Capture the cell that displays the provided text and extract its [x, y] central coordinate. 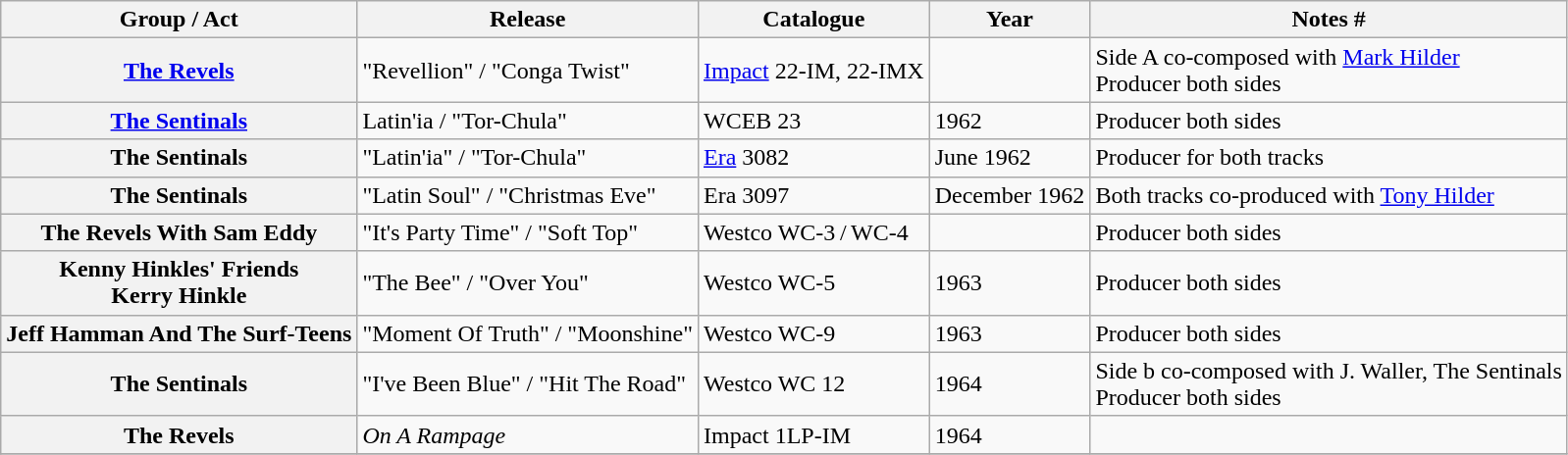
Impact 1LP-IM [813, 434]
Producer for both tracks [1329, 158]
Westco WC-5 [813, 282]
"Revellion" / "Conga Twist" [528, 71]
Era 3097 [813, 195]
1962 [1010, 121]
Kenny Hinkles' FriendsKerry Hinkle [179, 282]
Side b co-composed with J. Waller, The SentinalsProducer both sides [1329, 384]
Latin'ia / "Tor-Chula" [528, 121]
"The Bee" / "Over You" [528, 282]
June 1962 [1010, 158]
On A Rampage [528, 434]
Westco WC 12 [813, 384]
Release [528, 20]
"It's Party Time" / "Soft Top" [528, 232]
Year [1010, 20]
Westco WC-9 [813, 333]
"I've Been Blue" / "Hit The Road" [528, 384]
Notes # [1329, 20]
Westco WC-3 / WC-4 [813, 232]
Jeff Hamman And The Surf-Teens [179, 333]
"Moment Of Truth" / "Moonshine" [528, 333]
WCEB 23 [813, 121]
Side A co-composed with Mark HilderProducer both sides [1329, 71]
Era 3082 [813, 158]
"Latin Soul" / "Christmas Eve" [528, 195]
Catalogue [813, 20]
Group / Act [179, 20]
Impact 22-IM, 22-IMX [813, 71]
December 1962 [1010, 195]
"Latin'ia" / "Tor-Chula" [528, 158]
The Revels With Sam Eddy [179, 232]
Both tracks co-produced with Tony Hilder [1329, 195]
